Locate the cell with the specified text and output its [x, y] center coordinate. 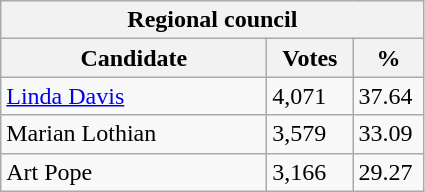
Candidate [134, 58]
3,166 [310, 172]
Regional council [212, 20]
% [388, 58]
33.09 [388, 134]
37.64 [388, 96]
4,071 [310, 96]
Marian Lothian [134, 134]
Votes [310, 58]
Linda Davis [134, 96]
Art Pope [134, 172]
3,579 [310, 134]
29.27 [388, 172]
